Provide the (x, y) coordinate of the cell's center where the given text is located.  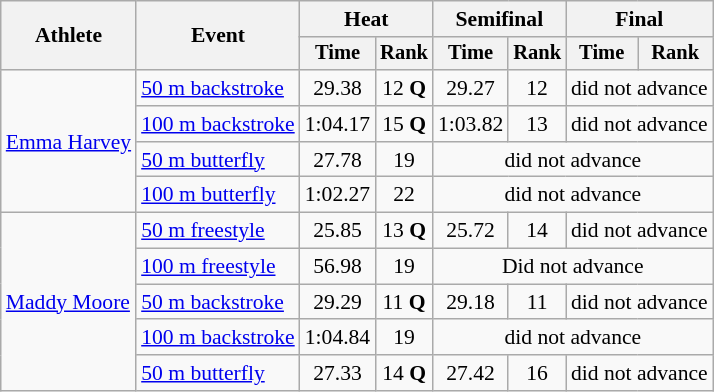
1:02.27 (338, 195)
11 (537, 302)
12 (537, 88)
Maddy Moore (68, 302)
16 (537, 373)
Athlete (68, 36)
27.33 (338, 373)
15 Q (404, 124)
56.98 (338, 267)
14 Q (404, 373)
27.42 (470, 373)
1:04.17 (338, 124)
29.27 (470, 88)
29.18 (470, 302)
100 m freestyle (218, 267)
14 (537, 231)
Final (640, 19)
25.85 (338, 231)
1:04.84 (338, 338)
29.38 (338, 88)
50 m freestyle (218, 231)
Event (218, 36)
11 Q (404, 302)
25.72 (470, 231)
Did not advance (573, 267)
27.78 (338, 160)
1:03.82 (470, 124)
13 Q (404, 231)
22 (404, 195)
Emma Harvey (68, 141)
12 Q (404, 88)
29.29 (338, 302)
Semifinal (500, 19)
Heat (366, 19)
100 m butterfly (218, 195)
13 (537, 124)
